Identify which cell holds the provided text, then report its (X, Y) central coordinate. 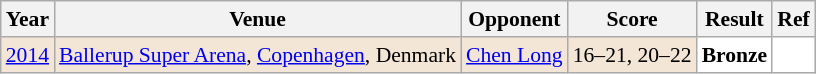
Opponent (514, 19)
Year (28, 19)
Ref (793, 19)
Ballerup Super Arena, Copenhagen, Denmark (258, 55)
Chen Long (514, 55)
Score (632, 19)
Bronze (735, 55)
2014 (28, 55)
Result (735, 19)
16–21, 20–22 (632, 55)
Venue (258, 19)
